Determine the [x, y] coordinate at the center of the cell enclosing the given text.  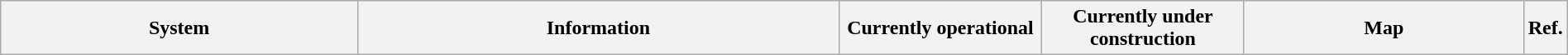
Map [1384, 28]
Ref. [1545, 28]
Currently operational [939, 28]
Information [598, 28]
Currently under construction [1143, 28]
System [179, 28]
